Provide the [X, Y] coordinate of the cell's center where the given text is located.  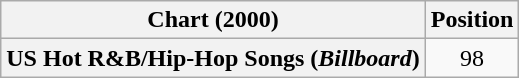
Position [472, 20]
US Hot R&B/Hip-Hop Songs (Billboard) [213, 58]
Chart (2000) [213, 20]
98 [472, 58]
